Scan for the cell matching the given text and deliver its [X, Y] coordinate at center. 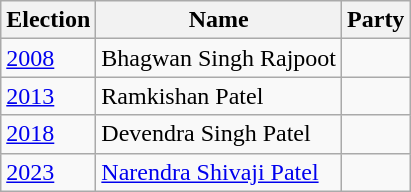
2018 [48, 134]
Bhagwan Singh Rajpoot [219, 58]
Party [376, 20]
Name [219, 20]
2008 [48, 58]
Devendra Singh Patel [219, 134]
2013 [48, 96]
Election [48, 20]
Ramkishan Patel [219, 96]
Narendra Shivaji Patel [219, 172]
2023 [48, 172]
